Output the [X, Y] coordinate of the center of the cell containing the given text.  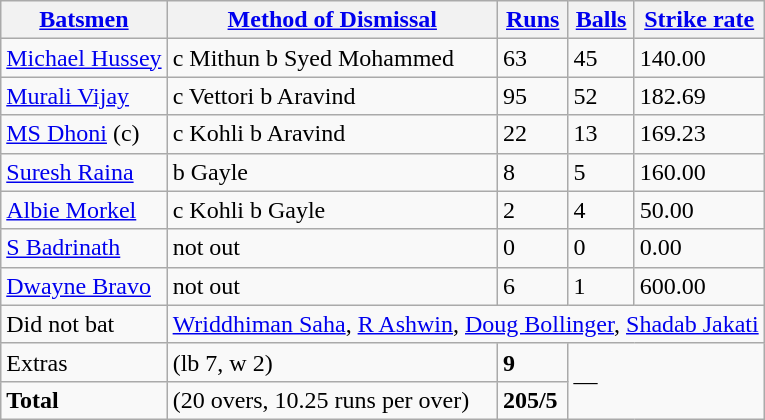
2 [532, 210]
6 [532, 286]
Runs [532, 20]
Wriddhiman Saha, R Ashwin, Doug Bollinger, Shadab Jakati [466, 324]
S Badrinath [84, 248]
182.69 [699, 96]
52 [601, 96]
45 [601, 58]
205/5 [532, 400]
Dwayne Bravo [84, 286]
13 [601, 134]
50.00 [699, 210]
0.00 [699, 248]
Suresh Raina [84, 172]
Extras [84, 362]
9 [532, 362]
Method of Dismissal [332, 20]
8 [532, 172]
Strike rate [699, 20]
Did not bat [84, 324]
95 [532, 96]
c Vettori b Aravind [332, 96]
140.00 [699, 58]
22 [532, 134]
c Kohli b Aravind [332, 134]
Total [84, 400]
169.23 [699, 134]
Albie Morkel [84, 210]
1 [601, 286]
63 [532, 58]
Balls [601, 20]
Michael Hussey [84, 58]
c Kohli b Gayle [332, 210]
— [666, 381]
160.00 [699, 172]
Batsmen [84, 20]
b Gayle [332, 172]
(lb 7, w 2) [332, 362]
(20 overs, 10.25 runs per over) [332, 400]
Murali Vijay [84, 96]
5 [601, 172]
c Mithun b Syed Mohammed [332, 58]
4 [601, 210]
600.00 [699, 286]
MS Dhoni (c) [84, 134]
